Extract the [X, Y] coordinate from the center of the cell holding the provided text.  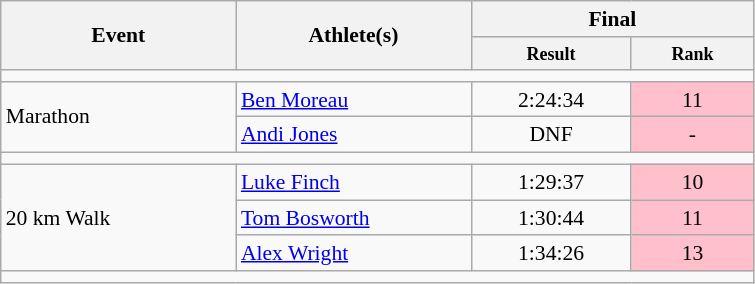
10 [692, 182]
Event [118, 36]
Andi Jones [354, 135]
20 km Walk [118, 218]
Athlete(s) [354, 36]
13 [692, 254]
Tom Bosworth [354, 218]
Marathon [118, 118]
Luke Finch [354, 182]
Ben Moreau [354, 100]
- [692, 135]
Result [551, 54]
Rank [692, 54]
1:30:44 [551, 218]
DNF [551, 135]
1:29:37 [551, 182]
1:34:26 [551, 254]
Alex Wright [354, 254]
Final [612, 19]
2:24:34 [551, 100]
